From the cell containing the given text, extract its center point as [X, Y] coordinate. 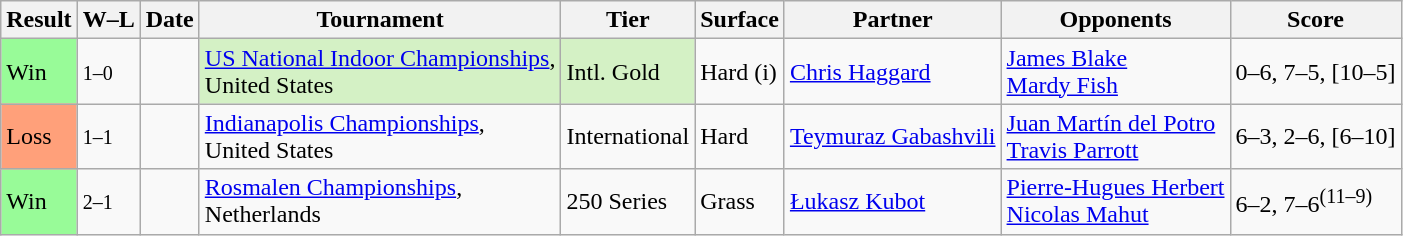
Opponents [1116, 20]
Juan Martín del Potro Travis Parrott [1116, 136]
Surface [740, 20]
0–6, 7–5, [10–5] [1316, 72]
International [628, 136]
Hard (i) [740, 72]
250 Series [628, 202]
Date [170, 20]
2–1 [108, 202]
Loss [39, 136]
Tier [628, 20]
Rosmalen Championships, Netherlands [380, 202]
Teymuraz Gabashvili [892, 136]
Intl. Gold [628, 72]
Indianapolis Championships, United States [380, 136]
1–1 [108, 136]
Chris Haggard [892, 72]
Result [39, 20]
Tournament [380, 20]
Hard [740, 136]
James Blake Mardy Fish [1116, 72]
Łukasz Kubot [892, 202]
6–3, 2–6, [6–10] [1316, 136]
Score [1316, 20]
Partner [892, 20]
US National Indoor Championships, United States [380, 72]
W–L [108, 20]
1–0 [108, 72]
Grass [740, 202]
Pierre-Hugues Herbert Nicolas Mahut [1116, 202]
6–2, 7–6(11–9) [1316, 202]
